Identify which cell holds the provided text, then report its (x, y) central coordinate. 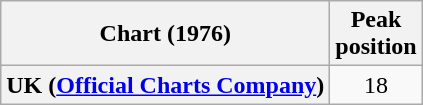
UK (Official Charts Company) (166, 85)
Chart (1976) (166, 34)
18 (376, 85)
Peakposition (376, 34)
